Search for the cell housing the specified text and yield its [X, Y] center coordinate. 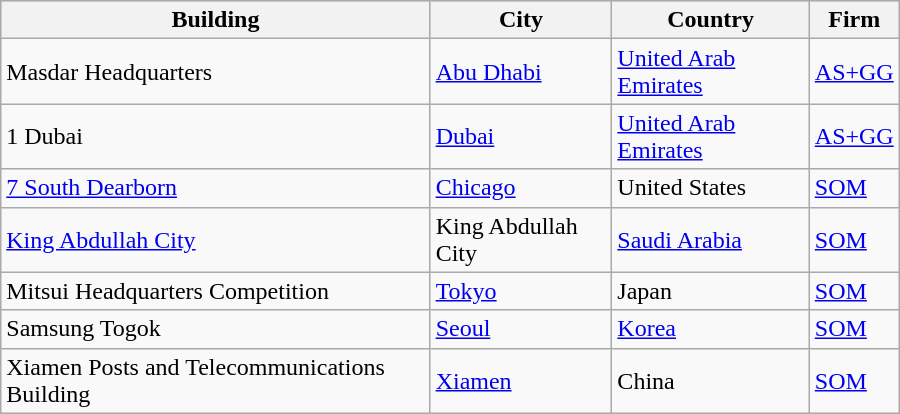
Country [710, 20]
Xiamen Posts and Telecommunications Building [216, 380]
1 Dubai [216, 136]
7 South Dearborn [216, 188]
Abu Dhabi [521, 72]
Chicago [521, 188]
Samsung Togok [216, 329]
Seoul [521, 329]
Firm [854, 20]
Dubai [521, 136]
City [521, 20]
Korea [710, 329]
Building [216, 20]
Masdar Headquarters [216, 72]
Xiamen [521, 380]
China [710, 380]
Mitsui Headquarters Competition [216, 291]
Japan [710, 291]
Saudi Arabia [710, 240]
Tokyo [521, 291]
United States [710, 188]
